Output the [X, Y] coordinate of the center of the cell containing the given text.  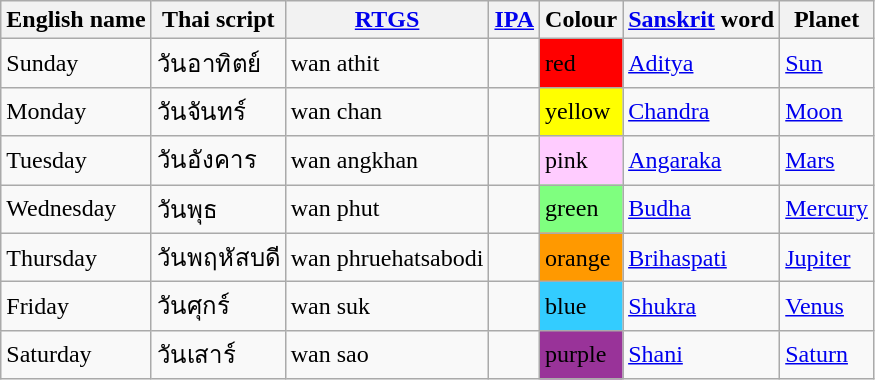
Shani [702, 354]
วันศุกร์ [218, 306]
red [582, 64]
wan athit [387, 64]
orange [582, 258]
วันอาทิตย์ [218, 64]
wan chan [387, 112]
English name [76, 20]
yellow [582, 112]
Colour [582, 20]
Sanskrit word [702, 20]
Budha [702, 208]
Chandra [702, 112]
วันพุธ [218, 208]
Brihaspati [702, 258]
Angaraka [702, 160]
green [582, 208]
Saturday [76, 354]
wan suk [387, 306]
Mercury [827, 208]
wan phut [387, 208]
Mars [827, 160]
purple [582, 354]
Thai script [218, 20]
Thursday [76, 258]
Monday [76, 112]
wan phruehatsabodi [387, 258]
Friday [76, 306]
วันจันทร์ [218, 112]
วันอังคาร [218, 160]
Venus [827, 306]
Planet [827, 20]
วันเสาร์ [218, 354]
วันพฤหัสบดี [218, 258]
Moon [827, 112]
Aditya [702, 64]
wan angkhan [387, 160]
IPA [514, 20]
Saturn [827, 354]
Shukra [702, 306]
blue [582, 306]
RTGS [387, 20]
Wednesday [76, 208]
Sunday [76, 64]
Tuesday [76, 160]
Sun [827, 64]
Jupiter [827, 258]
wan sao [387, 354]
pink [582, 160]
